Pinpoint the cell where the given text exists, returning its [X, Y] midpoint coordinate. 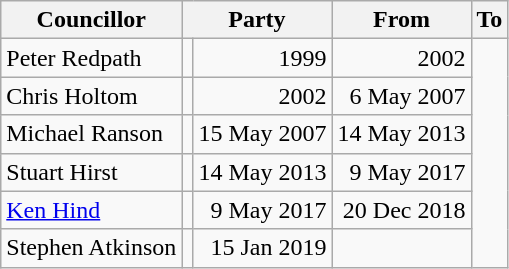
6 May 2007 [402, 96]
20 Dec 2018 [402, 210]
15 May 2007 [262, 134]
From [402, 20]
Stuart Hirst [92, 172]
Party [257, 20]
15 Jan 2019 [262, 248]
Michael Ranson [92, 134]
1999 [262, 58]
Stephen Atkinson [92, 248]
Chris Holtom [92, 96]
Ken Hind [92, 210]
Councillor [92, 20]
Peter Redpath [92, 58]
To [490, 20]
